Find where the given text appears and provide that cell's center as [X, Y] coordinate. 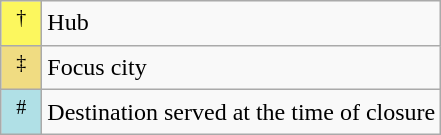
† [22, 24]
Hub [242, 24]
Destination served at the time of closure [242, 112]
# [22, 112]
‡ [22, 68]
Focus city [242, 68]
